Return (x, y) of the center of cell containing provided text 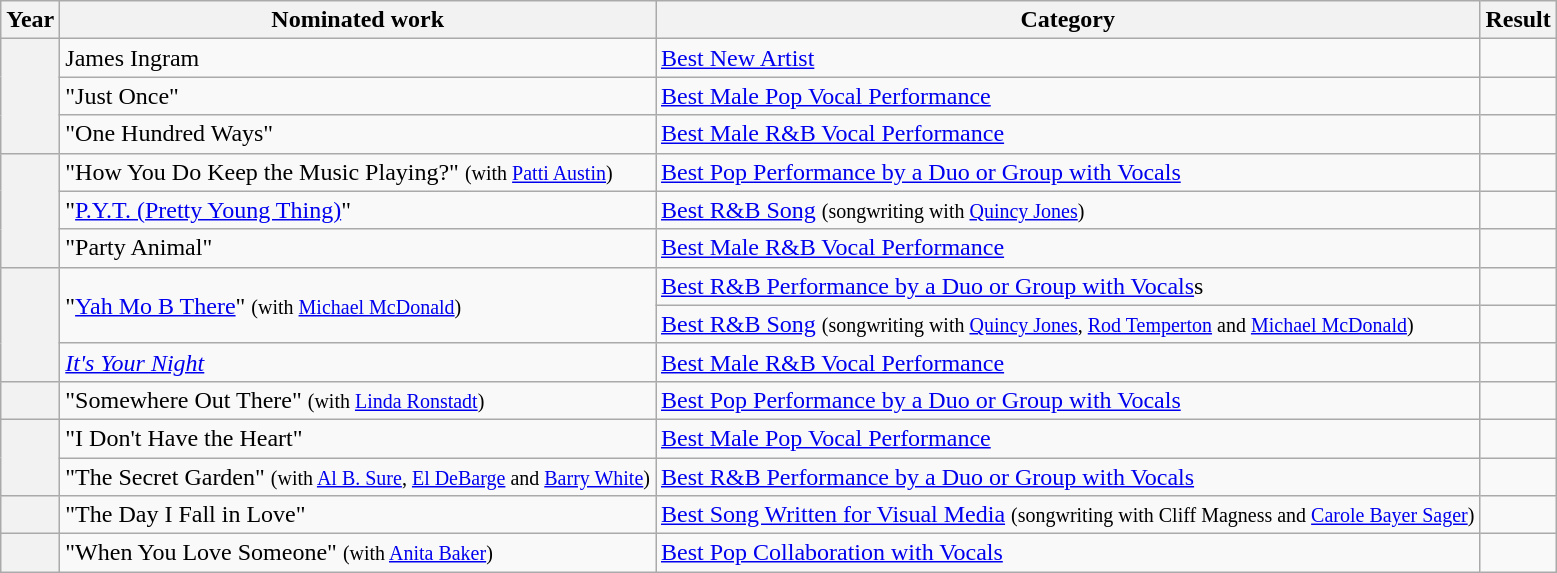
Best R&B Performance by a Duo or Group with Vocals (1068, 477)
"Yah Mo B There" (with Michael McDonald) (358, 305)
Category (1068, 20)
Best New Artist (1068, 58)
"I Don't Have the Heart" (358, 438)
Best R&B Song (songwriting with Quincy Jones) (1068, 210)
James Ingram (358, 58)
"The Day I Fall in Love" (358, 515)
Best Song Written for Visual Media (songwriting with Cliff Magness and Carole Bayer Sager) (1068, 515)
It's Your Night (358, 362)
Result (1518, 20)
Best R&B Song (songwriting with Quincy Jones, Rod Temperton and Michael McDonald) (1068, 324)
"Party Animal" (358, 248)
"When You Love Someone" (with Anita Baker) (358, 553)
"Just Once" (358, 96)
Year (30, 20)
"The Secret Garden" (with Al B. Sure, El DeBarge and Barry White) (358, 477)
Best R&B Performance by a Duo or Group with Vocalss (1068, 286)
Nominated work (358, 20)
"One Hundred Ways" (358, 134)
"Somewhere Out There" (with Linda Ronstadt) (358, 400)
"P.Y.T. (Pretty Young Thing)" (358, 210)
Best Pop Collaboration with Vocals (1068, 553)
"How You Do Keep the Music Playing?" (with Patti Austin) (358, 172)
